From the cell containing the given text, extract its center point as [X, Y] coordinate. 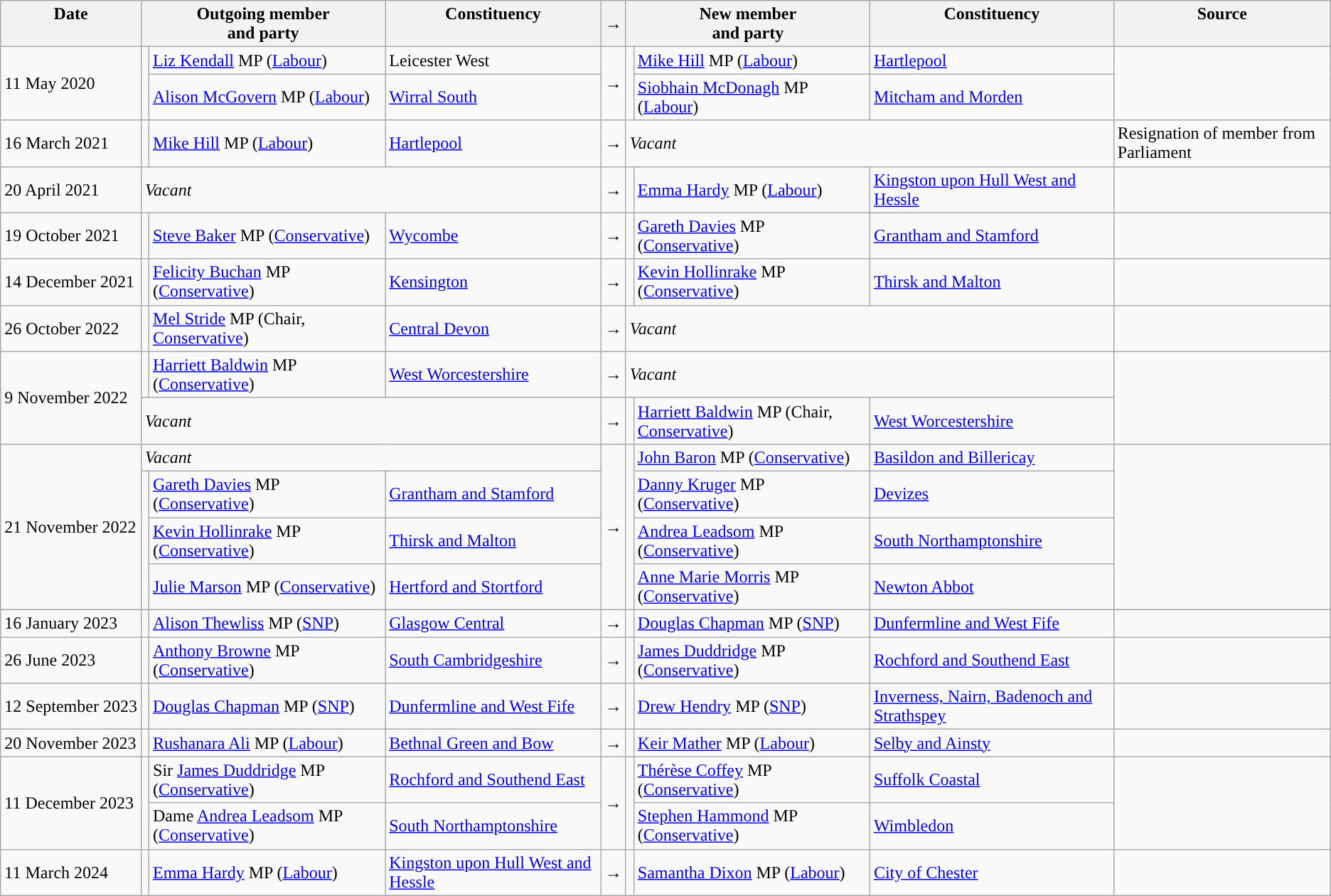
Sir James Duddridge MP (Conservative) [267, 779]
26 October 2022 [71, 329]
Suffolk Coastal [991, 779]
Mel Stride MP (Chair, Conservative) [267, 329]
9 November 2022 [71, 398]
Thérèse Coffey MP (Conservative) [752, 779]
Wycombe [493, 236]
Alison McGovern MP (Labour) [267, 97]
Danny Kruger MP (Conservative) [752, 494]
Andrea Leadsom MP (Conservative) [752, 540]
Alison Thewliss MP (SNP) [267, 624]
Mitcham and Morden [991, 97]
Basildon and Billericay [991, 457]
21 November 2022 [71, 526]
20 April 2021 [71, 189]
Wirral South [493, 97]
Harriett Baldwin MP (Conservative) [267, 374]
16 March 2021 [71, 144]
Steve Baker MP (Conservative) [267, 236]
Selby and Ainsty [991, 743]
Bethnal Green and Bow [493, 743]
Keir Mather MP (Labour) [752, 743]
Stephen Hammond MP (Conservative) [752, 826]
Harriett Baldwin MP (Chair, Conservative) [752, 421]
Leicester West [493, 60]
South Cambridgeshire [493, 660]
14 December 2021 [71, 282]
26 June 2023 [71, 660]
16 January 2023 [71, 624]
Drew Hendry MP (SNP) [752, 707]
Devizes [991, 494]
Siobhain McDonagh MP (Labour) [752, 97]
11 May 2020 [71, 84]
Dame Andrea Leadsom MP (Conservative) [267, 826]
Wimbledon [991, 826]
Felicity Buchan MP (Conservative) [267, 282]
Samantha Dixon MP (Labour) [752, 872]
Anne Marie Morris MP (Conservative) [752, 587]
20 November 2023 [71, 743]
Resignation of member from Parliament [1222, 144]
11 December 2023 [71, 803]
Source [1222, 24]
Date [71, 24]
Inverness, Nairn, Badenoch and Strathspey [991, 707]
11 March 2024 [71, 872]
Outgoing memberand party [263, 24]
Newton Abbot [991, 587]
James Duddridge MP (Conservative) [752, 660]
Kensington [493, 282]
Julie Marson MP (Conservative) [267, 587]
Central Devon [493, 329]
New memberand party [748, 24]
John Baron MP (Conservative) [752, 457]
Rushanara Ali MP (Labour) [267, 743]
Anthony Browne MP (Conservative) [267, 660]
Glasgow Central [493, 624]
12 September 2023 [71, 707]
City of Chester [991, 872]
Liz Kendall MP (Labour) [267, 60]
Hertford and Stortford [493, 587]
19 October 2021 [71, 236]
